Detect which cell encompasses the target text, then output its [x, y] center coordinate. 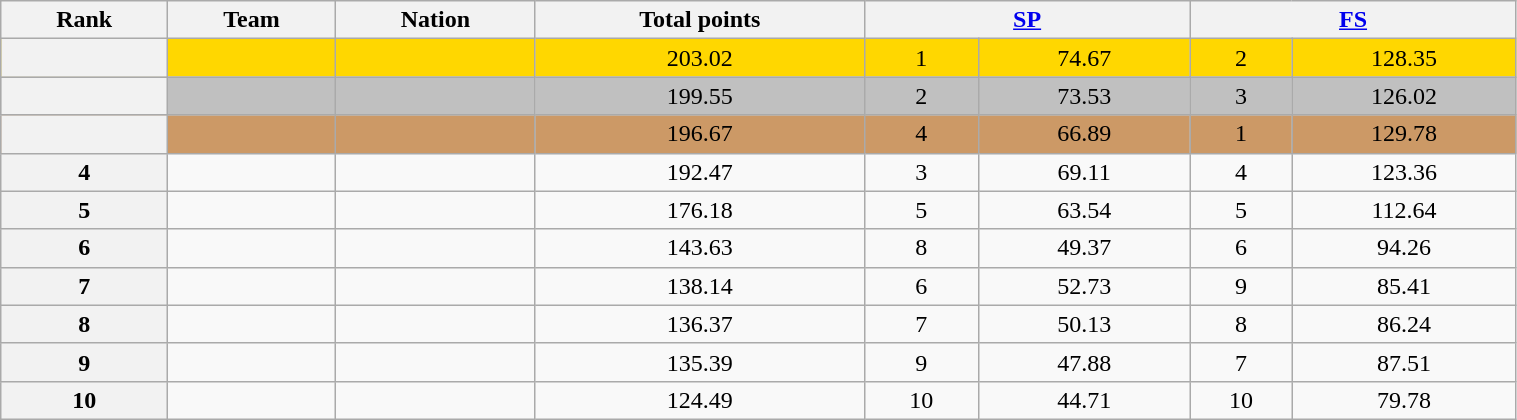
63.54 [1084, 210]
129.78 [1404, 134]
79.78 [1404, 400]
FS [1353, 20]
126.02 [1404, 96]
SP [1027, 20]
52.73 [1084, 286]
50.13 [1084, 324]
85.41 [1404, 286]
73.53 [1084, 96]
Rank [84, 20]
49.37 [1084, 248]
192.47 [700, 172]
Team [252, 20]
128.35 [1404, 58]
Nation [435, 20]
69.11 [1084, 172]
136.37 [700, 324]
94.26 [1404, 248]
112.64 [1404, 210]
66.89 [1084, 134]
143.63 [700, 248]
87.51 [1404, 362]
86.24 [1404, 324]
123.36 [1404, 172]
203.02 [700, 58]
138.14 [700, 286]
124.49 [700, 400]
196.67 [700, 134]
135.39 [700, 362]
Total points [700, 20]
44.71 [1084, 400]
176.18 [700, 210]
74.67 [1084, 58]
199.55 [700, 96]
47.88 [1084, 362]
